Return (x, y) of the center of cell containing provided text 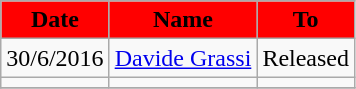
Davide Grassi (183, 58)
Name (183, 20)
Date (55, 20)
Released (306, 58)
30/6/2016 (55, 58)
To (306, 20)
